Pinpoint the cell where the given text exists, returning its [x, y] midpoint coordinate. 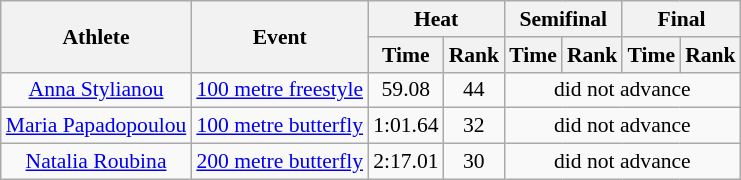
Heat [436, 19]
Athlete [96, 36]
Anna Stylianou [96, 90]
1:01.64 [406, 126]
Final [681, 19]
30 [474, 162]
59.08 [406, 90]
44 [474, 90]
2:17.01 [406, 162]
32 [474, 126]
100 metre butterfly [280, 126]
Event [280, 36]
100 metre freestyle [280, 90]
Semifinal [563, 19]
Natalia Roubina [96, 162]
200 metre butterfly [280, 162]
Maria Papadopoulou [96, 126]
